Provide the [X, Y] coordinate of the cell's center where the given text is located.  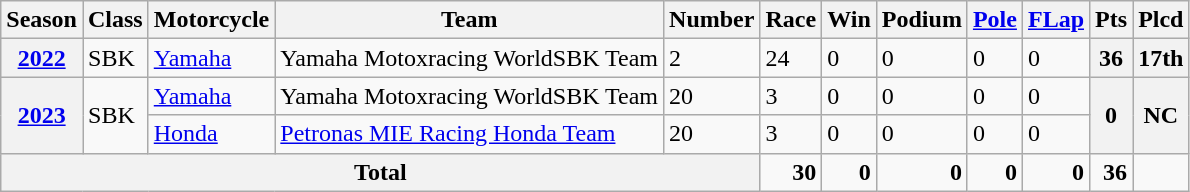
17th [1161, 58]
FLap [1056, 20]
30 [791, 172]
NC [1161, 115]
Total [380, 172]
Plcd [1161, 20]
2 [712, 58]
24 [791, 58]
Win [850, 20]
2023 [42, 115]
Team [470, 20]
Petronas MIE Racing Honda Team [470, 134]
Pts [1112, 20]
Number [712, 20]
Class [115, 20]
Podium [922, 20]
Pole [994, 20]
Season [42, 20]
2022 [42, 58]
Race [791, 20]
Honda [212, 134]
Motorcycle [212, 20]
